Pinpoint the cell where the given text exists, returning its [X, Y] midpoint coordinate. 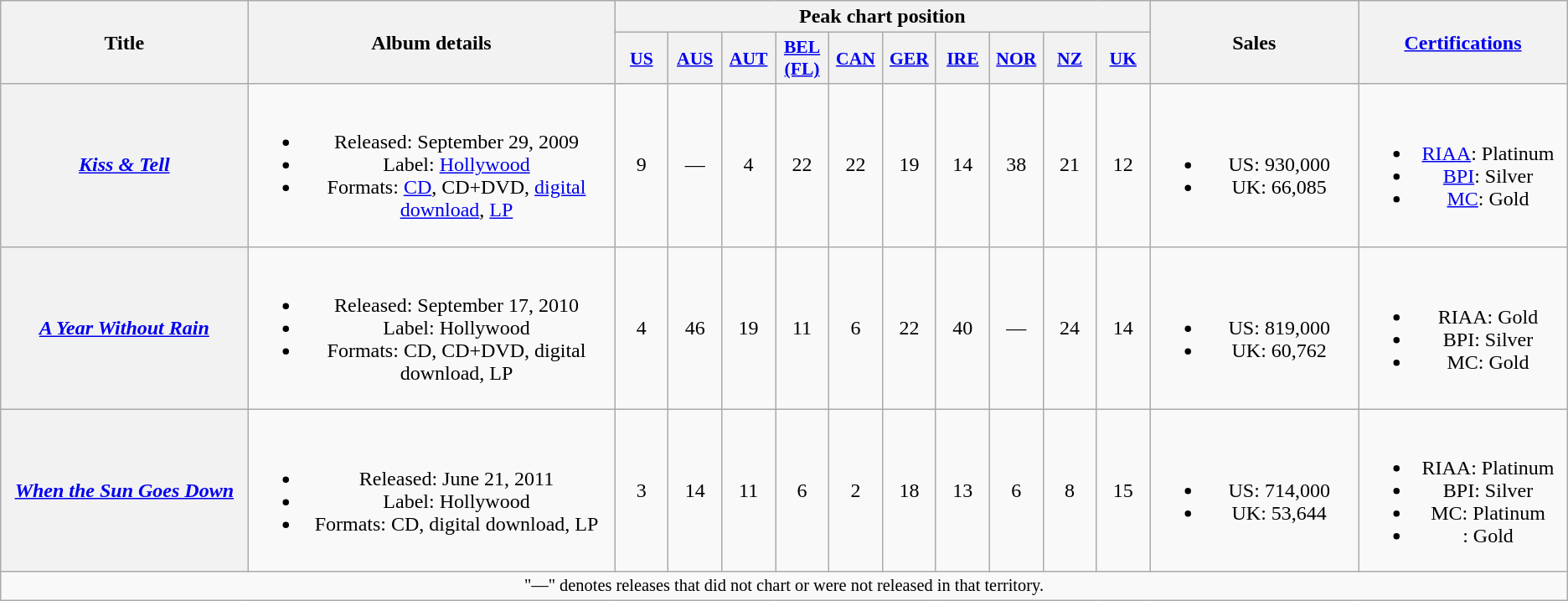
BEL (FL) [802, 59]
AUS [695, 59]
8 [1070, 490]
Released: June 21, 2011Label: HollywoodFormats: CD, digital download, LP [431, 490]
Sales [1255, 42]
US: 930,000UK: 66,085 [1255, 165]
NOR [1016, 59]
Certifications [1462, 42]
3 [642, 490]
Released: September 17, 2010Label: HollywoodFormats: CD, CD+DVD, digital download, LP [431, 328]
46 [695, 328]
9 [642, 165]
IRE [962, 59]
13 [962, 490]
"—" denotes releases that did not chart or were not released in that territory. [784, 586]
CAN [855, 59]
18 [909, 490]
Title [124, 42]
21 [1070, 165]
A Year Without Rain [124, 328]
When the Sun Goes Down [124, 490]
38 [1016, 165]
Released: September 29, 2009Label: HollywoodFormats: CD, CD+DVD, digital download, LP [431, 165]
Album details [431, 42]
US: 819,000UK: 60,762 [1255, 328]
40 [962, 328]
NZ [1070, 59]
2 [855, 490]
24 [1070, 328]
12 [1123, 165]
15 [1123, 490]
US [642, 59]
US: 714,000UK: 53,644 [1255, 490]
UK [1123, 59]
GER [909, 59]
Peak chart position [883, 17]
AUT [749, 59]
RIAA: PlatinumBPI: SilverMC: Platinum: Gold [1462, 490]
Kiss & Tell [124, 165]
RIAA: GoldBPI: SilverMC: Gold [1462, 328]
RIAA: PlatinumBPI: SilverMC: Gold [1462, 165]
